Capture the cell that displays the provided text and extract its [X, Y] central coordinate. 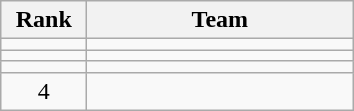
Rank [44, 20]
4 [44, 91]
Team [220, 20]
